Capture the cell that displays the provided text and extract its (X, Y) central coordinate. 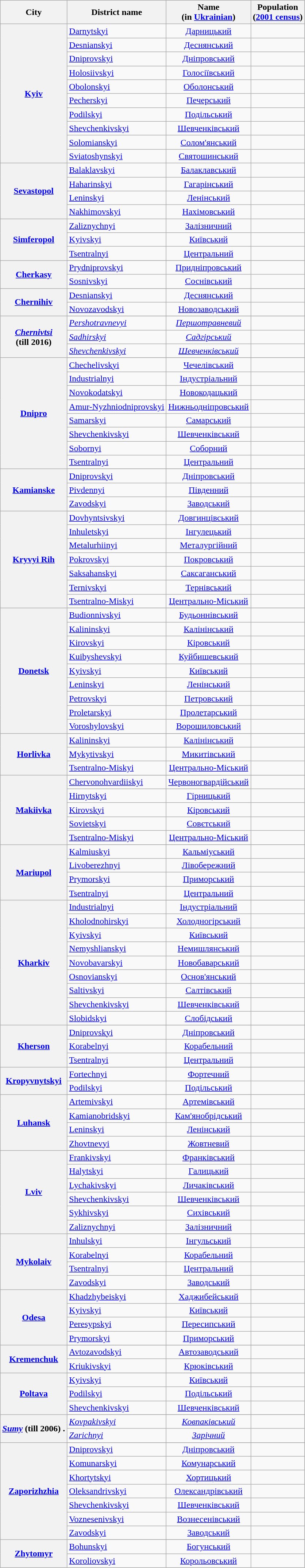
Новобаварський (209, 963)
Немишлянський (209, 949)
Жовтневий (209, 1143)
Самарський (209, 420)
Нахімовський (209, 212)
Mykytivskyi (117, 754)
Галицький (209, 1171)
Horlivka (34, 754)
Дарницький (209, 31)
Ворошиловський (209, 726)
Chernihiv (34, 302)
Микитівський (209, 754)
Корольовський (209, 1561)
Fortechnyi (117, 1074)
Франківський (209, 1157)
Автозаводський (209, 1352)
Комунарський (209, 1463)
Кам'янобрідський (209, 1116)
Zaporizhzhia (34, 1491)
Чечелівський (209, 365)
Nemyshlianskyi (117, 949)
Nakhimovskyi (117, 212)
Олександрівський (209, 1491)
Святошинський (209, 156)
Darnytskyi (117, 31)
Sobornyi (117, 448)
Крюківський (209, 1366)
Population(2001 census) (278, 12)
Тернівський (209, 587)
Kropyvnytskyi (34, 1081)
Sadhirskyi (117, 337)
Слобідський (209, 1018)
Першотравневий (209, 323)
Amur-Nyzhniodniprovskyi (117, 407)
Новозаводський (209, 309)
Simferopol (34, 240)
Slobidskyi (117, 1018)
Sumy (till 2006) . (34, 1428)
Холодногірський (209, 921)
Solomianskyi (117, 142)
City (34, 12)
Name(in Ukrainian) (209, 12)
Zhytomyr (34, 1554)
Вознесенівський (209, 1519)
Voroshylovskyi (117, 726)
Koroliovskyi (117, 1561)
Zarichnyi (117, 1435)
Haharinskyi (117, 184)
Kuibyshevskyi (117, 657)
Саксаганський (209, 573)
Holosiivskyi (117, 73)
Голосіївський (209, 73)
Samarskyi (117, 420)
Dnipro (34, 413)
Довгинцівський (209, 518)
Kherson (34, 1046)
Оболонський (209, 87)
Kamianobridskyi (117, 1116)
Солом'янський (209, 142)
Kriukivskyi (117, 1366)
Bohunskyi (117, 1547)
Chechelivskyi (117, 365)
Obolonskyi (117, 87)
Novozavodskyi (117, 309)
Sevastopol (34, 191)
Metalurhiinyi (117, 545)
Proletarskyi (117, 712)
Makiivka (34, 810)
Лівобережний (209, 865)
Luhansk (34, 1123)
Kovpakivskyi (117, 1422)
Peresypskyi (117, 1324)
Poltava (34, 1394)
Червоногвардійський (209, 782)
Сихівський (209, 1213)
Sovietskyi (117, 823)
Balaklavskyi (117, 170)
Печерський (209, 100)
Ternivskyi (117, 587)
Гірницький (209, 796)
Kalmiuskyi (117, 852)
Фортечний (209, 1074)
Придніпровський (209, 267)
Куйбишевський (209, 657)
Hirnytskyi (117, 796)
Соснівський (209, 281)
Saltivskyi (117, 990)
Інгульський (209, 1241)
Ковпаківський (209, 1422)
Cherkasy (34, 274)
Prydniprovskyi (117, 267)
Voznesenivskyi (117, 1519)
Пролетарський (209, 712)
Sosnivskyi (117, 281)
Kharkiv (34, 963)
Соборний (209, 448)
Inhuletskyi (117, 532)
Avtozavodskyi (117, 1352)
Novokodatskyi (117, 392)
Балаклавський (209, 170)
Kremenchuk (34, 1359)
Совєтський (209, 823)
Kholodnohirskyi (117, 921)
Покровський (209, 559)
Saksahanskyi (117, 573)
Osnovianskyi (117, 977)
Артемівський (209, 1102)
Pivdennyi (117, 490)
Zhovtnevyi (117, 1143)
Садгірський (209, 337)
Sykhivskyi (117, 1213)
Khortytskyi (117, 1477)
Halytskyi (117, 1171)
Кальміуський (209, 852)
Dovhyntsivskyi (117, 518)
Novobavarskyi (117, 963)
Inhulskyi (117, 1241)
Frankivskyi (117, 1157)
Khadzhybeiskyi (117, 1297)
Odesa (34, 1317)
Petrovskyi (117, 699)
Oleksandrivskyi (117, 1491)
Pokrovskyi (117, 559)
Інгулецький (209, 532)
Металургійний (209, 545)
Богунський (209, 1547)
District name (117, 12)
Kryvyi Rih (34, 559)
Livoberezhnyi (117, 865)
Donetsk (34, 671)
Lychakivskyi (117, 1185)
Budionnivskyi (117, 615)
Личаківський (209, 1185)
Kyiv (34, 94)
Хаджибейський (209, 1297)
Lviv (34, 1192)
Mariupol (34, 872)
Sviatoshynskyi (117, 156)
Південний (209, 490)
Новокодацький (209, 392)
Гагарінський (209, 184)
Chernivtsi(till 2016) (34, 337)
Komunarskyi (117, 1463)
Салтівський (209, 990)
Будьоннівський (209, 615)
Зарічний (209, 1435)
Нижньодніпровський (209, 407)
Chervonohvardiiskyi (117, 782)
Pecherskyi (117, 100)
Pershotravnevyi (117, 323)
Петровський (209, 699)
Artemivskyi (117, 1102)
Mykolaiv (34, 1261)
Хортицький (209, 1477)
Пересипський (209, 1324)
Kamianske (34, 490)
Основ'янський (209, 977)
